Scan for the cell matching the given text and deliver its (X, Y) coordinate at center. 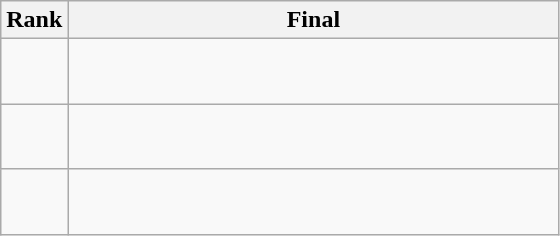
Rank (34, 20)
Final (314, 20)
